Scan for the cell matching the given text and deliver its [X, Y] coordinate at center. 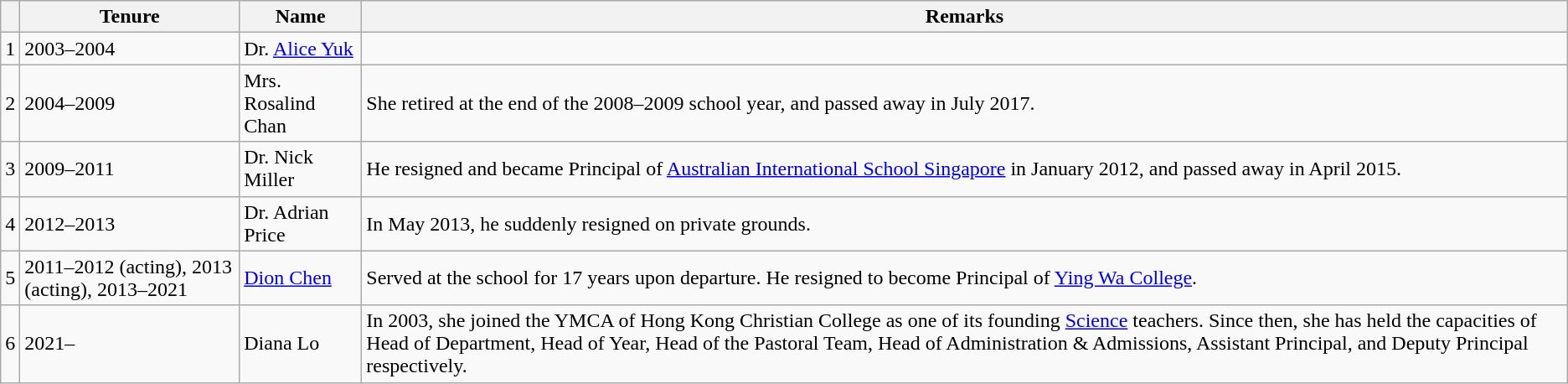
2003–2004 [130, 49]
Tenure [130, 17]
3 [10, 169]
Served at the school for 17 years upon departure. He resigned to become Principal of Ying Wa College. [965, 278]
He resigned and became Principal of Australian International School Singapore in January 2012, and passed away in April 2015. [965, 169]
4 [10, 223]
2021– [130, 344]
Diana Lo [301, 344]
2004–2009 [130, 103]
2011–2012 (acting), 2013 (acting), 2013–2021 [130, 278]
2012–2013 [130, 223]
Dion Chen [301, 278]
In May 2013, he suddenly resigned on private grounds. [965, 223]
2009–2011 [130, 169]
Name [301, 17]
She retired at the end of the 2008–2009 school year, and passed away in July 2017. [965, 103]
2 [10, 103]
Dr. Alice Yuk [301, 49]
6 [10, 344]
Remarks [965, 17]
Mrs. Rosalind Chan [301, 103]
1 [10, 49]
Dr. Nick Miller [301, 169]
5 [10, 278]
Dr. Adrian Price [301, 223]
